For the text-containing cell, return its midpoint in [x, y] coordinate format. 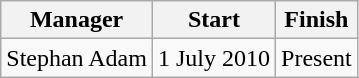
Stephan Adam [77, 58]
Finish [317, 20]
Present [317, 58]
1 July 2010 [214, 58]
Start [214, 20]
Manager [77, 20]
